Pinpoint the cell where the given text exists, returning its (X, Y) midpoint coordinate. 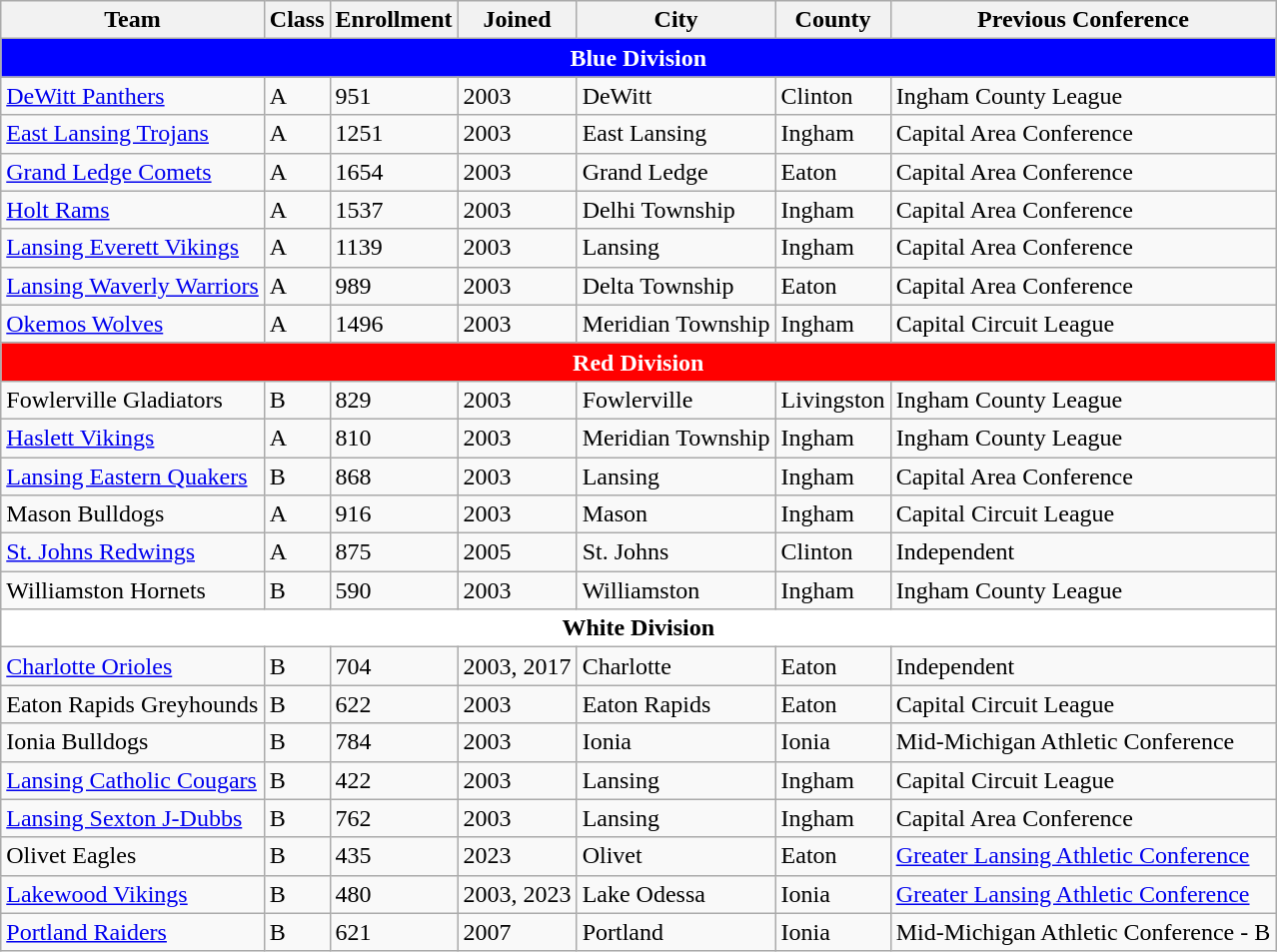
1139 (394, 248)
Holt Rams (133, 210)
1251 (394, 134)
Okemos Wolves (133, 324)
Grand Ledge Comets (133, 172)
Lansing Everett Vikings (133, 248)
Charlotte (675, 666)
Portland Raiders (133, 932)
DeWitt Panthers (133, 96)
Lakewood Vikings (133, 894)
Olivet (675, 856)
East Lansing Trojans (133, 134)
Livingston (833, 400)
White Division (638, 628)
2007 (518, 932)
1537 (394, 210)
810 (394, 438)
Olivet Eagles (133, 856)
Previous Conference (1083, 20)
Williamston (675, 590)
2023 (518, 856)
Enrollment (394, 20)
989 (394, 286)
Lansing Eastern Quakers (133, 476)
Eaton Rapids Greyhounds (133, 704)
480 (394, 894)
590 (394, 590)
Charlotte Orioles (133, 666)
DeWitt (675, 96)
2003, 2023 (518, 894)
Grand Ledge (675, 172)
St. Johns Redwings (133, 552)
Mason (675, 514)
2003, 2017 (518, 666)
875 (394, 552)
868 (394, 476)
Mid-Michigan Athletic Conference - B (1083, 932)
East Lansing (675, 134)
St. Johns (675, 552)
Red Division (638, 362)
Fowlerville Gladiators (133, 400)
Lansing Sexton J-Dubbs (133, 818)
Class (297, 20)
City (675, 20)
Joined (518, 20)
704 (394, 666)
1654 (394, 172)
Delhi Township (675, 210)
Blue Division (638, 58)
916 (394, 514)
762 (394, 818)
Team (133, 20)
Ionia Bulldogs (133, 742)
951 (394, 96)
829 (394, 400)
Mid-Michigan Athletic Conference (1083, 742)
Fowlerville (675, 400)
County (833, 20)
Williamston Hornets (133, 590)
Delta Township (675, 286)
622 (394, 704)
422 (394, 780)
1496 (394, 324)
Eaton Rapids (675, 704)
Mason Bulldogs (133, 514)
Lansing Catholic Cougars (133, 780)
Portland (675, 932)
621 (394, 932)
2005 (518, 552)
Haslett Vikings (133, 438)
435 (394, 856)
Lansing Waverly Warriors (133, 286)
784 (394, 742)
Lake Odessa (675, 894)
